Scan for the cell matching the given text and deliver its [X, Y] coordinate at center. 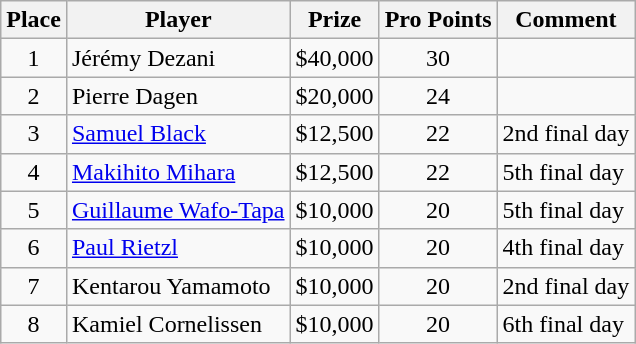
6 [34, 248]
Guillaume Wafo-Tapa [178, 210]
2 [34, 96]
4 [34, 172]
Paul Rietzl [178, 248]
Pro Points [438, 20]
Player [178, 20]
Comment [566, 20]
3 [34, 134]
Place [34, 20]
4th final day [566, 248]
24 [438, 96]
Kentarou Yamamoto [178, 286]
5 [34, 210]
1 [34, 58]
Samuel Black [178, 134]
Pierre Dagen [178, 96]
$40,000 [334, 58]
6th final day [566, 324]
Makihito Mihara [178, 172]
$20,000 [334, 96]
7 [34, 286]
8 [34, 324]
Jérémy Dezani [178, 58]
Prize [334, 20]
Kamiel Cornelissen [178, 324]
30 [438, 58]
